Pinpoint the cell where the given text exists, returning its [X, Y] midpoint coordinate. 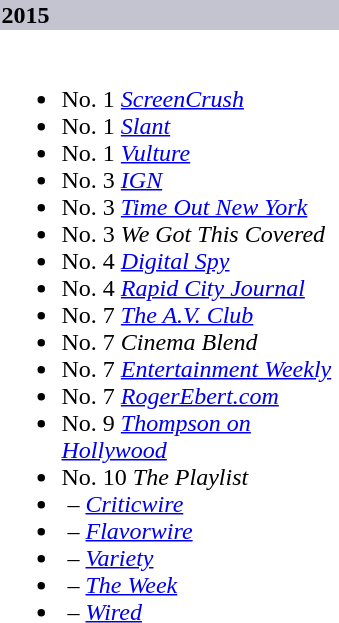
2015 [170, 15]
